Scan for the cell matching the given text and deliver its [x, y] coordinate at center. 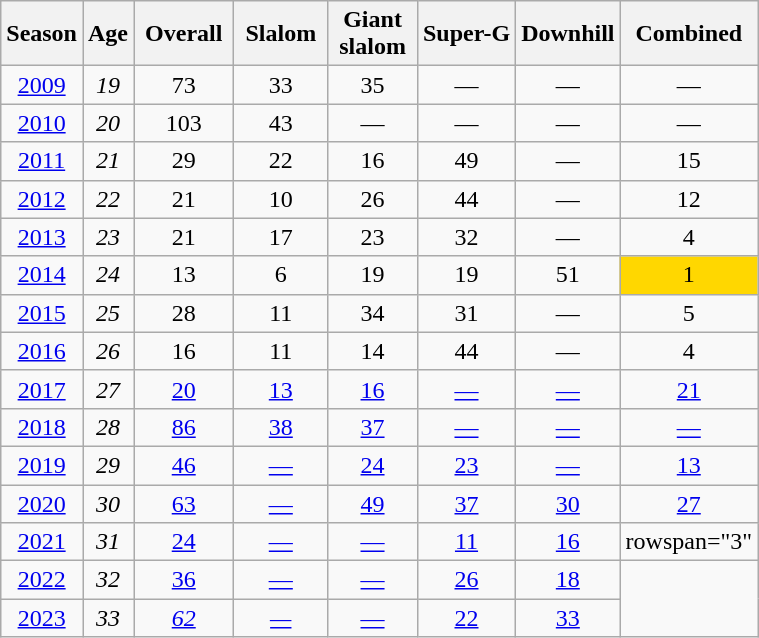
12 [689, 199]
46 [184, 465]
73 [184, 85]
2011 [42, 161]
Overall [184, 34]
18 [568, 580]
2017 [42, 389]
5 [689, 313]
2013 [42, 237]
2010 [42, 123]
51 [568, 275]
43 [281, 123]
35 [373, 85]
2016 [42, 351]
62 [184, 618]
103 [184, 123]
1 [689, 275]
2018 [42, 427]
15 [689, 161]
17 [281, 237]
2023 [42, 618]
2009 [42, 85]
2020 [42, 503]
Downhill [568, 34]
2021 [42, 542]
Slalom [281, 34]
Age [108, 34]
38 [281, 427]
2022 [42, 580]
Season [42, 34]
10 [281, 199]
2012 [42, 199]
rowspan="3" [689, 542]
Super-G [466, 34]
2014 [42, 275]
2019 [42, 465]
14 [373, 351]
25 [108, 313]
2015 [42, 313]
Combined [689, 34]
36 [184, 580]
34 [373, 313]
63 [184, 503]
6 [281, 275]
86 [184, 427]
Giant slalom [373, 34]
